Detect which cell encompasses the target text, then output its (X, Y) center coordinate. 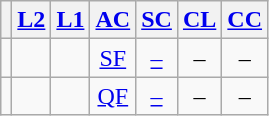
CC (245, 20)
SF (113, 58)
SC (157, 20)
AC (113, 20)
L2 (32, 20)
L1 (70, 20)
QF (113, 96)
CL (199, 20)
